Capture the cell that displays the provided text and extract its [X, Y] central coordinate. 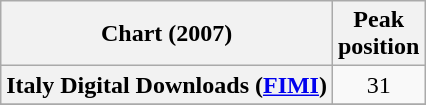
Chart (2007) [167, 34]
31 [378, 85]
Peakposition [378, 34]
Italy Digital Downloads (FIMI) [167, 85]
